From the cell containing the given text, extract its center point as (X, Y) coordinate. 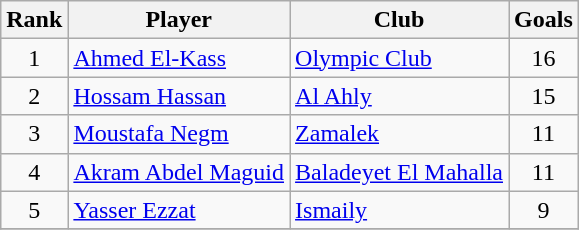
2 (34, 96)
Akram Abdel Maguid (179, 172)
9 (544, 210)
Moustafa Negm (179, 134)
16 (544, 58)
Ahmed El-Kass (179, 58)
15 (544, 96)
Al Ahly (400, 96)
Goals (544, 20)
Club (400, 20)
Baladeyet El Mahalla (400, 172)
Olympic Club (400, 58)
Rank (34, 20)
4 (34, 172)
Yasser Ezzat (179, 210)
5 (34, 210)
Ismaily (400, 210)
Zamalek (400, 134)
3 (34, 134)
1 (34, 58)
Player (179, 20)
Hossam Hassan (179, 96)
